Capture the cell that displays the provided text and extract its [X, Y] central coordinate. 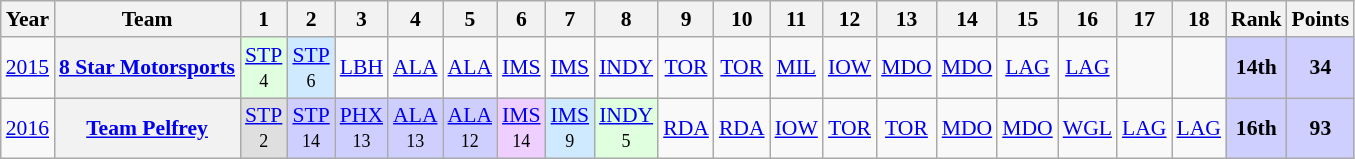
17 [1144, 19]
Team Pelfrey [147, 128]
3 [362, 19]
2 [310, 19]
93 [1321, 128]
ALA13 [415, 128]
7 [570, 19]
11 [796, 19]
8 [626, 19]
5 [470, 19]
IMS14 [522, 128]
STP6 [310, 68]
Rank [1256, 19]
Year [28, 19]
STP4 [264, 68]
1 [264, 19]
12 [850, 19]
IMS9 [570, 128]
14 [968, 19]
16 [1088, 19]
6 [522, 19]
Points [1321, 19]
13 [906, 19]
Team [147, 19]
9 [686, 19]
4 [415, 19]
STP2 [264, 128]
2015 [28, 68]
16th [1256, 128]
LBH [362, 68]
MIL [796, 68]
10 [742, 19]
ALA12 [470, 128]
14th [1256, 68]
34 [1321, 68]
INDY5 [626, 128]
STP14 [310, 128]
WGL [1088, 128]
8 Star Motorsports [147, 68]
18 [1199, 19]
2016 [28, 128]
15 [1028, 19]
PHX13 [362, 128]
INDY [626, 68]
